Scan for the cell matching the given text and deliver its (X, Y) coordinate at center. 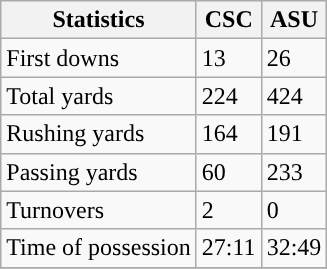
233 (294, 172)
Statistics (99, 20)
164 (228, 134)
CSC (228, 20)
Time of possession (99, 248)
60 (228, 172)
27:11 (228, 248)
Rushing yards (99, 134)
0 (294, 210)
26 (294, 58)
2 (228, 210)
224 (228, 96)
Total yards (99, 96)
First downs (99, 58)
Turnovers (99, 210)
Passing yards (99, 172)
191 (294, 134)
13 (228, 58)
32:49 (294, 248)
424 (294, 96)
ASU (294, 20)
